Search for the cell housing the specified text and yield its [x, y] center coordinate. 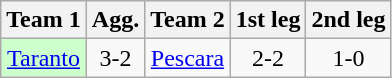
Taranto [44, 58]
2-2 [268, 58]
1st leg [268, 20]
Team 2 [188, 20]
3-2 [115, 58]
2nd leg [348, 20]
Agg. [115, 20]
1-0 [348, 58]
Pescara [188, 58]
Team 1 [44, 20]
